Locate the cell with the specified text and output its [X, Y] center coordinate. 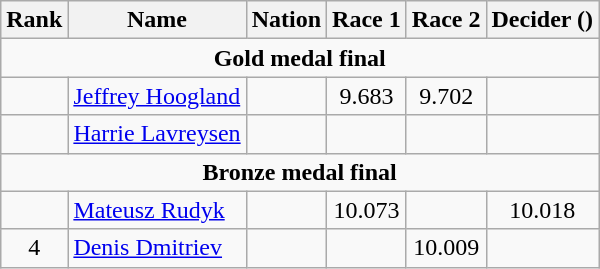
Decider () [542, 20]
Nation [286, 20]
Race 2 [446, 20]
9.702 [446, 96]
Rank [34, 20]
Denis Dmitriev [157, 248]
10.009 [446, 248]
Harrie Lavreysen [157, 134]
Jeffrey Hoogland [157, 96]
10.073 [367, 210]
9.683 [367, 96]
Bronze medal final [300, 172]
Mateusz Rudyk [157, 210]
Race 1 [367, 20]
4 [34, 248]
Name [157, 20]
10.018 [542, 210]
Gold medal final [300, 58]
